Find where the given text appears and provide that cell's center as [X, Y] coordinate. 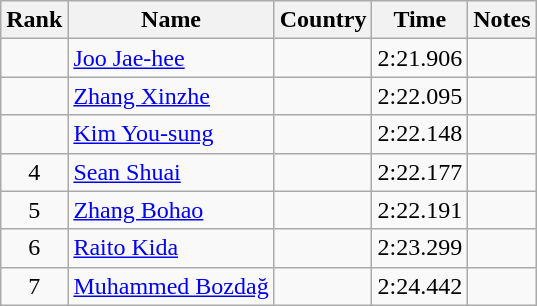
6 [34, 248]
Name [171, 20]
Zhang Xinzhe [171, 96]
Country [323, 20]
2:22.177 [420, 172]
Kim You-sung [171, 134]
2:23.299 [420, 248]
Rank [34, 20]
2:21.906 [420, 58]
2:22.095 [420, 96]
2:22.148 [420, 134]
Sean Shuai [171, 172]
2:24.442 [420, 286]
Notes [502, 20]
Time [420, 20]
7 [34, 286]
Zhang Bohao [171, 210]
5 [34, 210]
Joo Jae-hee [171, 58]
Raito Kida [171, 248]
4 [34, 172]
Muhammed Bozdağ [171, 286]
2:22.191 [420, 210]
